From the cell containing the given text, extract its center point as (X, Y) coordinate. 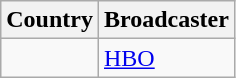
HBO (166, 58)
Country (50, 20)
Broadcaster (166, 20)
